Provide the [x, y] coordinate of the cell's center where the given text is located.  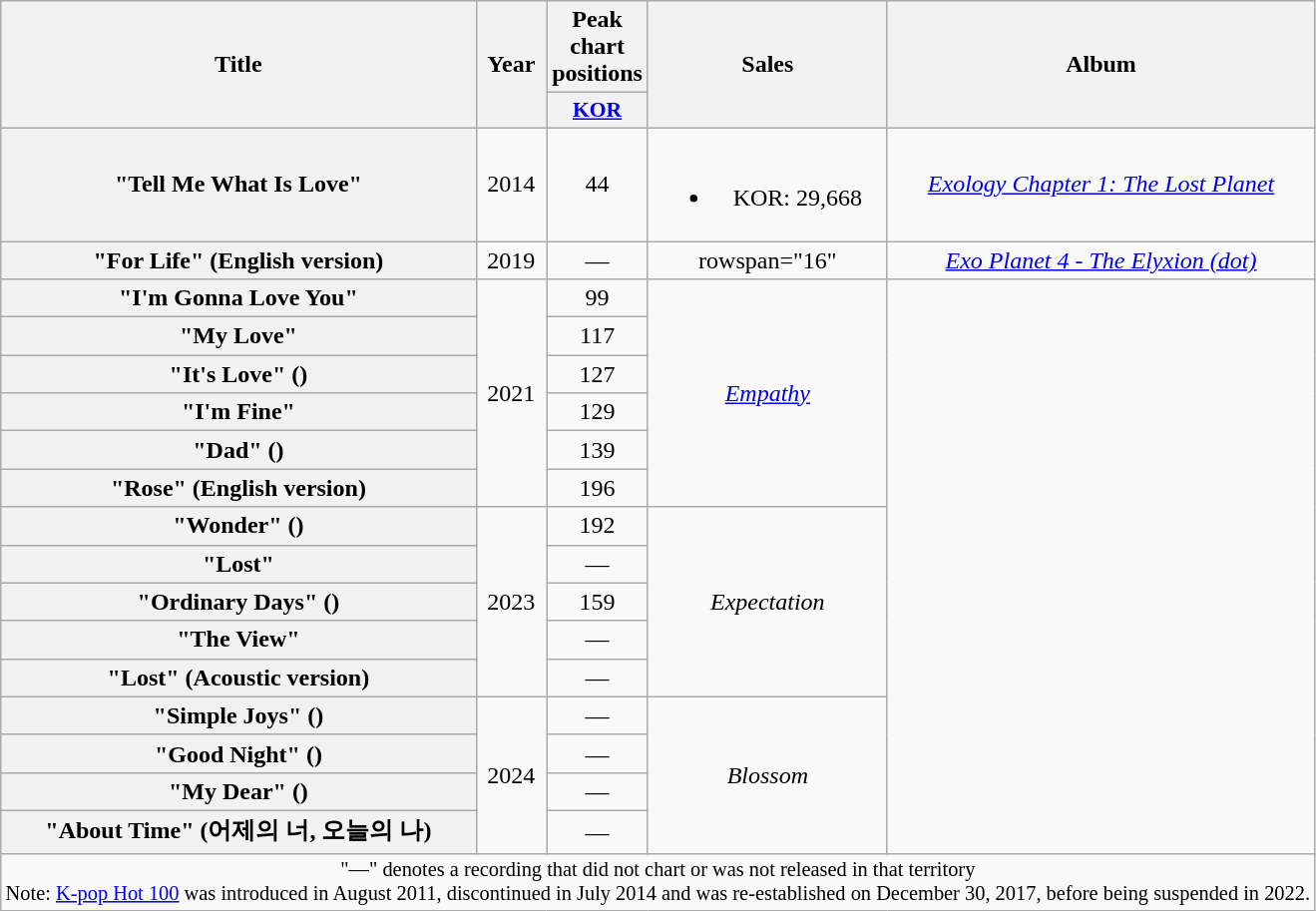
"It's Love" () [238, 374]
2021 [511, 393]
"Lost" (Acoustic version) [238, 678]
44 [598, 184]
"Good Night" () [238, 753]
192 [598, 526]
"Simple Joys" () [238, 715]
"My Love" [238, 336]
rowspan="16" [767, 260]
Peak chart positions [598, 47]
99 [598, 298]
"About Time" (어제의 너, 오늘의 나) [238, 832]
"Lost" [238, 564]
Title [238, 65]
Empathy [767, 393]
139 [598, 450]
2019 [511, 260]
"Rose" (English version) [238, 488]
Exo Planet 4 - The Elyxion (dot) [1101, 260]
196 [598, 488]
Blossom [767, 774]
159 [598, 602]
"The View" [238, 640]
Expectation [767, 602]
KOR: 29,668 [767, 184]
2023 [511, 602]
"Ordinary Days" () [238, 602]
2024 [511, 774]
"Tell Me What Is Love" [238, 184]
Album [1101, 65]
KOR [598, 111]
"My Dear" () [238, 791]
127 [598, 374]
Year [511, 65]
129 [598, 412]
"I'm Fine" [238, 412]
"Dad" () [238, 450]
Sales [767, 65]
"I'm Gonna Love You" [238, 298]
2014 [511, 184]
Exology Chapter 1: The Lost Planet [1101, 184]
117 [598, 336]
"Wonder" () [238, 526]
"For Life" (English version) [238, 260]
